Scan for the cell matching the given text and deliver its [X, Y] coordinate at center. 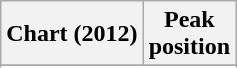
Chart (2012) [72, 34]
Peakposition [189, 34]
